Capture the cell that displays the provided text and extract its [x, y] central coordinate. 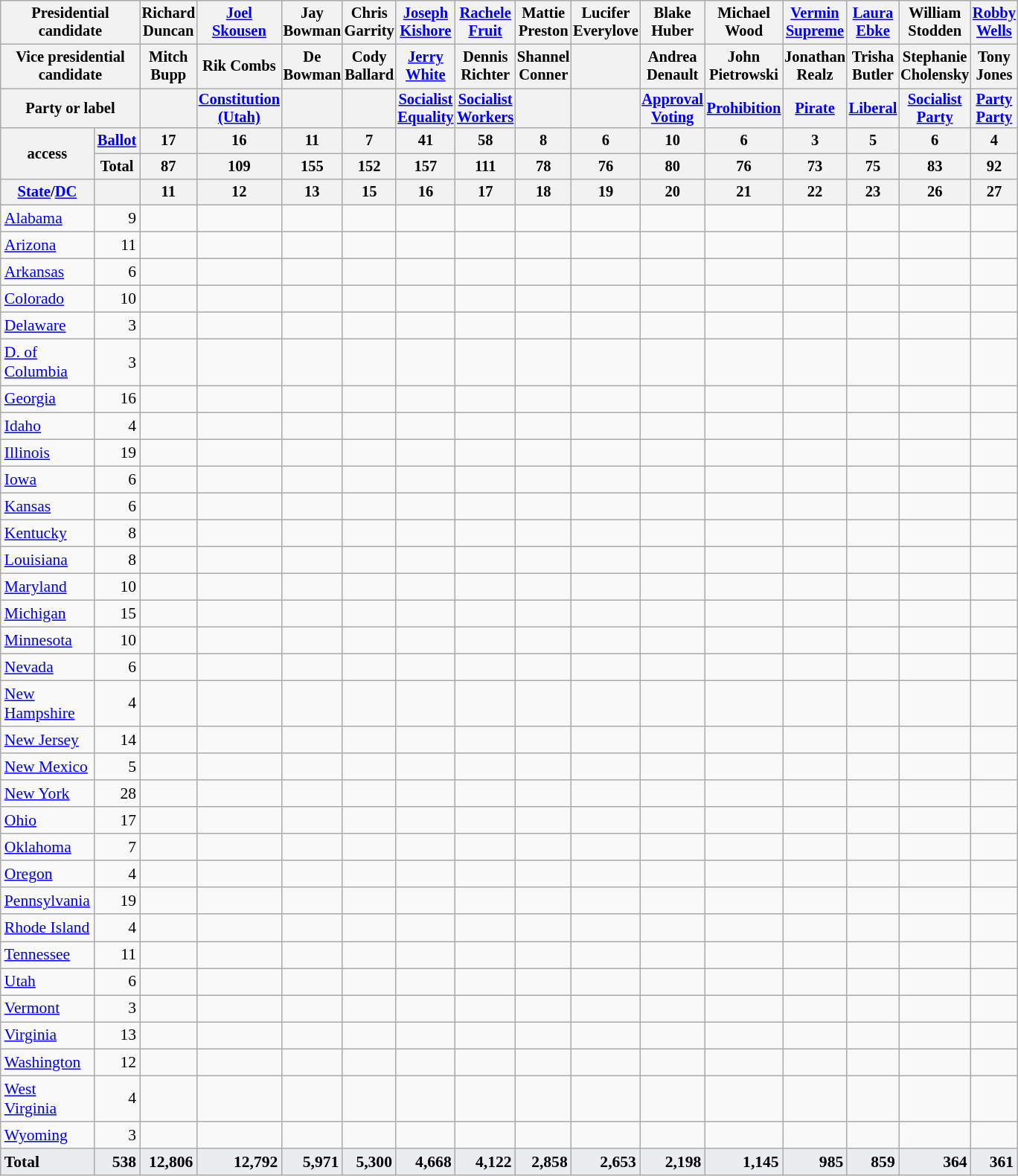
State/DC [48, 193]
20 [673, 193]
Chris Garrity [369, 22]
New Jersey [48, 741]
83 [935, 167]
De Bowman [312, 67]
Pennsylvania [48, 901]
Iowa [48, 479]
Presidential candidate [70, 22]
Vermin Supreme [816, 22]
Vice presidential candidate [70, 67]
2,198 [673, 1162]
Arizona [48, 246]
Ballot [117, 141]
73 [816, 167]
364 [935, 1162]
Socialist Party [935, 109]
2,653 [606, 1162]
New Hampshire [48, 704]
985 [816, 1162]
John Pietrowski [743, 67]
Joel Skousen [239, 22]
Wyoming [48, 1135]
Dennis Richter [485, 67]
Party or label [70, 109]
Mitch Bupp [168, 67]
111 [485, 167]
28 [117, 794]
14 [117, 741]
Maryland [48, 587]
Washington [48, 1062]
Louisiana [48, 560]
87 [168, 167]
41 [426, 141]
Oklahoma [48, 848]
Trisha Butler [872, 67]
Ohio [48, 821]
Idaho [48, 426]
Approval Voting [673, 109]
Jay Bowman [312, 22]
Shannel Conner [543, 67]
Andrea Denault [673, 67]
Virginia [48, 1035]
4,122 [485, 1162]
William Stodden [935, 22]
New Mexico [48, 767]
Illinois [48, 453]
361 [994, 1162]
22 [816, 193]
Party Party [994, 109]
859 [872, 1162]
Robby Wells [994, 22]
157 [426, 167]
Pirate [816, 109]
12,792 [239, 1162]
Jerry White [426, 67]
Michigan [48, 613]
New York [48, 794]
Mattie Preston [543, 22]
Liberal [872, 109]
5,300 [369, 1162]
Socialist Equality [426, 109]
Socialist Workers [485, 109]
Cody Ballard [369, 67]
Tennessee [48, 955]
Colorado [48, 299]
Prohibition [743, 109]
2,858 [543, 1162]
Kansas [48, 506]
Constitution (Utah) [239, 109]
Joseph Kishore [426, 22]
Rhode Island [48, 928]
80 [673, 167]
155 [312, 167]
access [48, 155]
Nevada [48, 668]
5,971 [312, 1162]
Alabama [48, 219]
18 [543, 193]
Lucifer Everylove [606, 22]
Stephanie Cholensky [935, 67]
152 [369, 167]
109 [239, 167]
Minnesota [48, 640]
Michael Wood [743, 22]
1,145 [743, 1162]
21 [743, 193]
Kentucky [48, 533]
Utah [48, 982]
4,668 [426, 1162]
Rik Combs [239, 67]
12,806 [168, 1162]
Tony Jones [994, 67]
Georgia [48, 399]
Richard Duncan [168, 22]
Jonathan Realz [816, 67]
9 [117, 219]
Delaware [48, 326]
Vermont [48, 1009]
58 [485, 141]
Laura Ebke [872, 22]
Rachele Fruit [485, 22]
23 [872, 193]
92 [994, 167]
West Virginia [48, 1099]
26 [935, 193]
75 [872, 167]
78 [543, 167]
D. of Columbia [48, 362]
Blake Huber [673, 22]
538 [117, 1162]
27 [994, 193]
Oregon [48, 875]
Arkansas [48, 272]
